Extract the (X, Y) coordinate from the center of the cell holding the provided text.  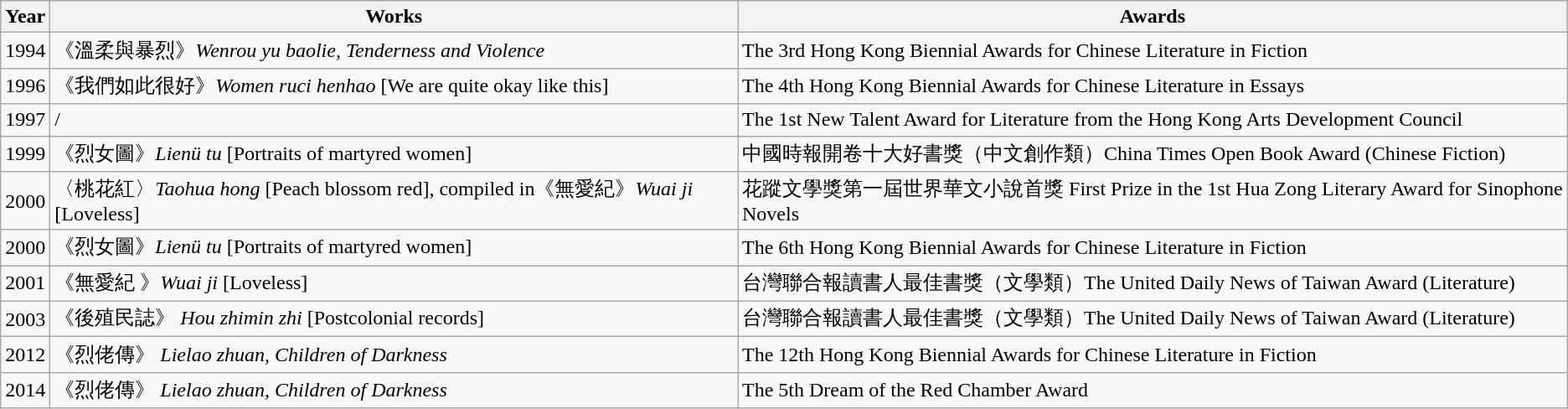
The 6th Hong Kong Biennial Awards for Chinese Literature in Fiction (1153, 248)
《我們如此很好》Women ruci henhao [We are quite okay like this] (394, 85)
2001 (25, 283)
1994 (25, 50)
The 1st New Talent Award for Literature from the Hong Kong Arts Development Council (1153, 120)
The 3rd Hong Kong Biennial Awards for Chinese Literature in Fiction (1153, 50)
中國時報開卷十大好書獎（中文創作類）China Times Open Book Award (Chinese Fiction) (1153, 154)
The 4th Hong Kong Biennial Awards for Chinese Literature in Essays (1153, 85)
花蹤文學獎第一屆世界華文小說首獎 First Prize in the 1st Hua Zong Literary Award for Sinophone Novels (1153, 201)
《後殖民誌》 Hou zhimin zhi [Postcolonial records] (394, 318)
1999 (25, 154)
《溫柔與暴烈》Wenrou yu baolie, Tenderness and Violence (394, 50)
1996 (25, 85)
The 12th Hong Kong Biennial Awards for Chinese Literature in Fiction (1153, 355)
〈桃花紅〉Taohua hong [Peach blossom red], compiled in《無愛紀》Wuai ji [Loveless] (394, 201)
《無愛紀 》Wuai ji [Loveless] (394, 283)
2012 (25, 355)
2003 (25, 318)
Works (394, 17)
Year (25, 17)
1997 (25, 120)
2014 (25, 391)
/ (394, 120)
The 5th Dream of the Red Chamber Award (1153, 391)
Awards (1153, 17)
